Find where the given text appears and provide that cell's center as [X, Y] coordinate. 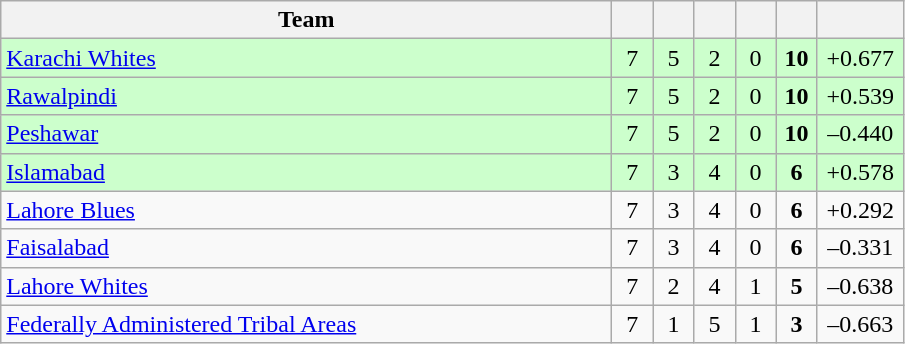
+0.292 [860, 210]
Rawalpindi [306, 96]
Faisalabad [306, 248]
+0.578 [860, 172]
Islamabad [306, 172]
+0.677 [860, 58]
Lahore Whites [306, 286]
Karachi Whites [306, 58]
–0.663 [860, 324]
Team [306, 20]
Federally Administered Tribal Areas [306, 324]
–0.331 [860, 248]
Peshawar [306, 134]
+0.539 [860, 96]
–0.440 [860, 134]
–0.638 [860, 286]
Lahore Blues [306, 210]
